From the cell containing the given text, extract its center point as [x, y] coordinate. 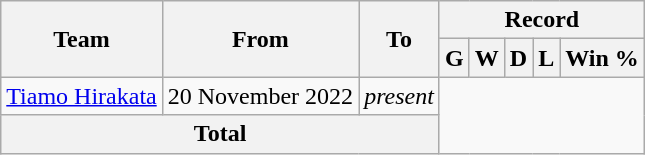
W [486, 58]
G [454, 58]
Win % [602, 58]
From [260, 39]
To [400, 39]
Tiamo Hirakata [82, 96]
20 November 2022 [260, 96]
Total [220, 134]
Team [82, 39]
L [546, 58]
D [518, 58]
present [400, 96]
Record [542, 20]
